Output the (x, y) coordinate of the center of the cell containing the given text.  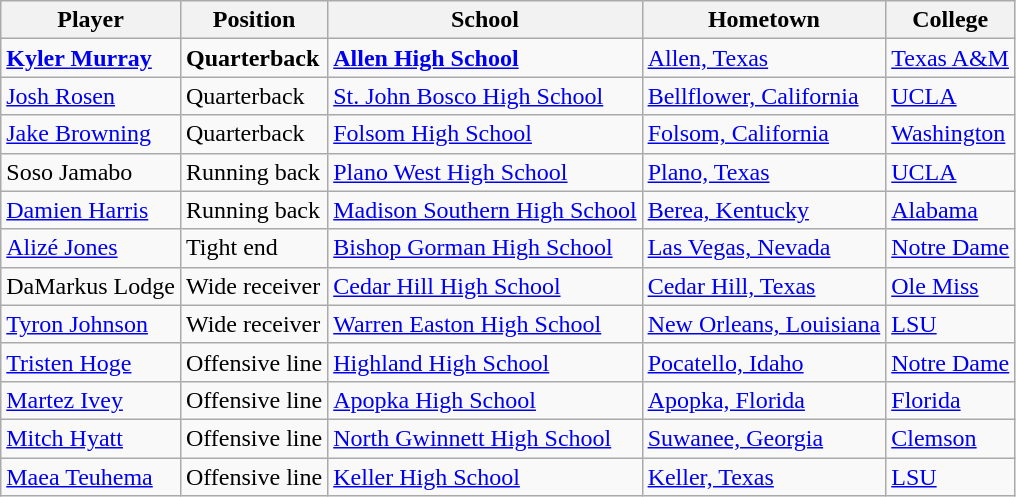
Clemson (950, 438)
College (950, 20)
Kyler Murray (91, 58)
St. John Bosco High School (485, 96)
Washington (950, 134)
DaMarkus Lodge (91, 286)
Tyron Johnson (91, 324)
Warren Easton High School (485, 324)
Jake Browning (91, 134)
Apopka, Florida (764, 400)
Apopka High School (485, 400)
Las Vegas, Nevada (764, 248)
Soso Jamabo (91, 172)
Florida (950, 400)
Texas A&M (950, 58)
Josh Rosen (91, 96)
Martez Ivey (91, 400)
Ole Miss (950, 286)
Highland High School (485, 362)
Pocatello, Idaho (764, 362)
Plano, Texas (764, 172)
Madison Southern High School (485, 210)
Folsom, California (764, 134)
School (485, 20)
Tristen Hoge (91, 362)
New Orleans, Louisiana (764, 324)
Cedar Hill High School (485, 286)
Tight end (254, 248)
Plano West High School (485, 172)
Mitch Hyatt (91, 438)
Alabama (950, 210)
Allen High School (485, 58)
Alizé Jones (91, 248)
North Gwinnett High School (485, 438)
Player (91, 20)
Folsom High School (485, 134)
Suwanee, Georgia (764, 438)
Hometown (764, 20)
Cedar Hill, Texas (764, 286)
Damien Harris (91, 210)
Position (254, 20)
Berea, Kentucky (764, 210)
Maea Teuhema (91, 477)
Allen, Texas (764, 58)
Keller High School (485, 477)
Bellflower, California (764, 96)
Keller, Texas (764, 477)
Bishop Gorman High School (485, 248)
